Find where the given text appears and provide that cell's center as (X, Y) coordinate. 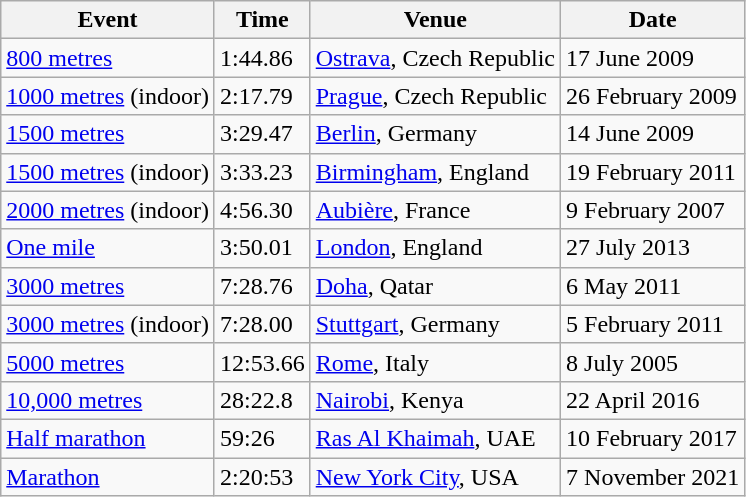
Stuttgart, Germany (435, 324)
1:44.86 (262, 58)
Marathon (108, 477)
22 April 2016 (653, 400)
Event (108, 20)
1500 metres (indoor) (108, 172)
28:22.8 (262, 400)
Aubière, France (435, 210)
Birmingham, England (435, 172)
26 February 2009 (653, 96)
Doha, Qatar (435, 286)
7:28.00 (262, 324)
2:20:53 (262, 477)
Berlin, Germany (435, 134)
Time (262, 20)
3:50.01 (262, 248)
2000 metres (indoor) (108, 210)
Ostrava, Czech Republic (435, 58)
2:17.79 (262, 96)
1000 metres (indoor) (108, 96)
Ras Al Khaimah, UAE (435, 438)
7 November 2021 (653, 477)
12:53.66 (262, 362)
Half marathon (108, 438)
59:26 (262, 438)
14 June 2009 (653, 134)
10,000 metres (108, 400)
6 May 2011 (653, 286)
Nairobi, Kenya (435, 400)
3:29.47 (262, 134)
3000 metres (indoor) (108, 324)
10 February 2017 (653, 438)
1500 metres (108, 134)
Venue (435, 20)
Rome, Italy (435, 362)
New York City, USA (435, 477)
3000 metres (108, 286)
5 February 2011 (653, 324)
8 July 2005 (653, 362)
9 February 2007 (653, 210)
7:28.76 (262, 286)
Date (653, 20)
5000 metres (108, 362)
One mile (108, 248)
Prague, Czech Republic (435, 96)
800 metres (108, 58)
27 July 2013 (653, 248)
19 February 2011 (653, 172)
London, England (435, 248)
17 June 2009 (653, 58)
4:56.30 (262, 210)
3:33.23 (262, 172)
